From the cell containing the given text, extract its center point as (X, Y) coordinate. 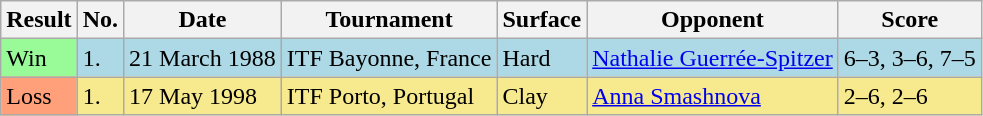
Surface (542, 20)
Opponent (713, 20)
Loss (39, 96)
Clay (542, 96)
Win (39, 58)
Nathalie Guerrée-Spitzer (713, 58)
ITF Porto, Portugal (389, 96)
Tournament (389, 20)
ITF Bayonne, France (389, 58)
21 March 1988 (203, 58)
Score (910, 20)
6–3, 3–6, 7–5 (910, 58)
Anna Smashnova (713, 96)
17 May 1998 (203, 96)
Result (39, 20)
No. (100, 20)
Date (203, 20)
Hard (542, 58)
2–6, 2–6 (910, 96)
